Return (X, Y) of the center of cell containing provided text 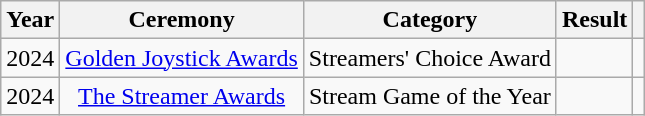
Streamers' Choice Award (430, 58)
Golden Joystick Awards (182, 58)
Result (594, 20)
Category (430, 20)
Year (30, 20)
The Streamer Awards (182, 96)
Stream Game of the Year (430, 96)
Ceremony (182, 20)
